Capture the cell that displays the provided text and extract its [x, y] central coordinate. 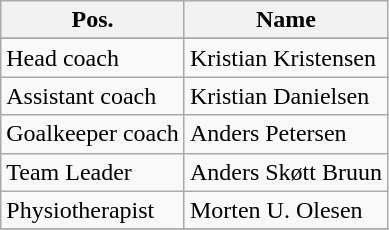
Team Leader [93, 172]
Morten U. Olesen [286, 210]
Anders Petersen [286, 134]
Goalkeeper coach [93, 134]
Pos. [93, 20]
Kristian Kristensen [286, 58]
Name [286, 20]
Assistant coach [93, 96]
Physiotherapist [93, 210]
Anders Skøtt Bruun [286, 172]
Kristian Danielsen [286, 96]
Head coach [93, 58]
